Output the (X, Y) coordinate of the center of the cell containing the given text.  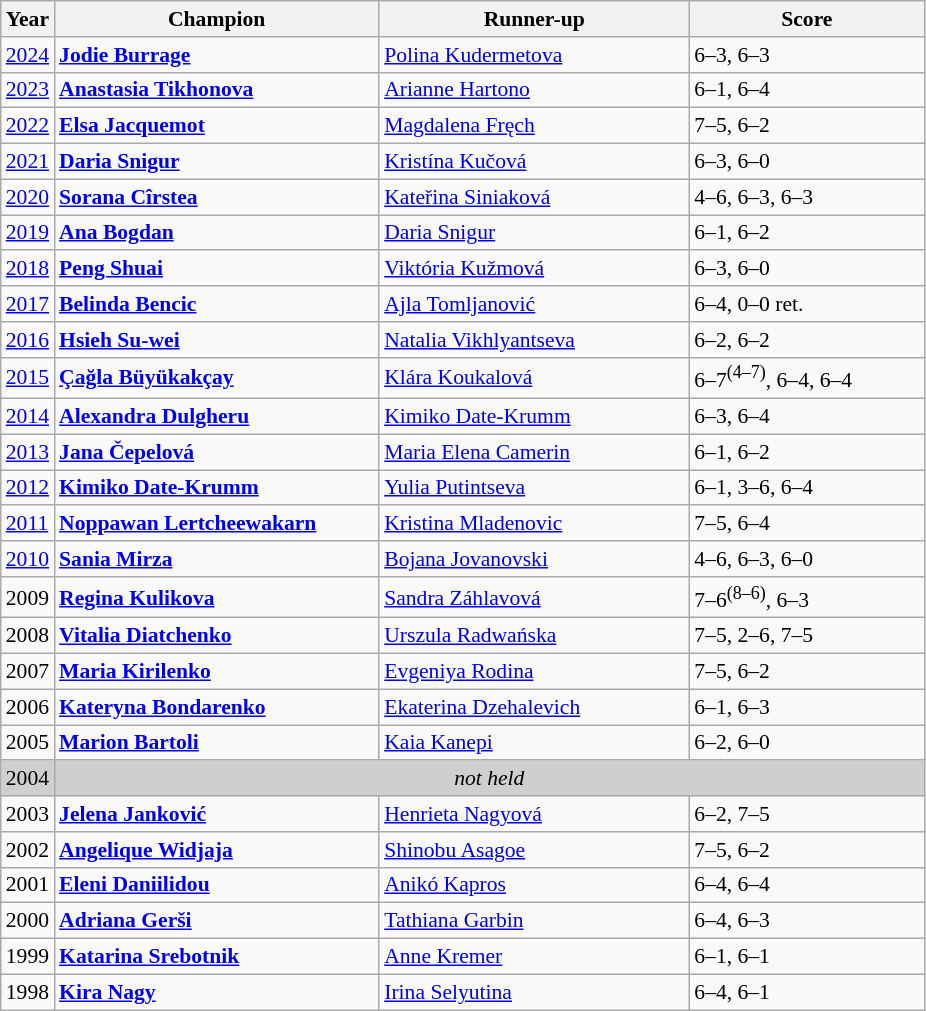
2022 (28, 126)
Maria Elena Camerin (534, 452)
not held (489, 779)
6–2, 6–2 (806, 340)
Noppawan Lertcheewakarn (216, 524)
2013 (28, 452)
Hsieh Su-wei (216, 340)
2007 (28, 672)
Evgeniya Rodina (534, 672)
2020 (28, 197)
2000 (28, 921)
Henrieta Nagyová (534, 814)
7–5, 6–4 (806, 524)
Jodie Burrage (216, 55)
6–4, 6–4 (806, 886)
2005 (28, 743)
Peng Shuai (216, 269)
Eleni Daniilidou (216, 886)
2004 (28, 779)
2023 (28, 90)
2001 (28, 886)
Jana Čepelová (216, 452)
6–3, 6–3 (806, 55)
Kristina Mladenovic (534, 524)
Runner-up (534, 19)
2015 (28, 378)
6–1, 6–3 (806, 707)
2010 (28, 559)
2014 (28, 417)
2003 (28, 814)
Ekaterina Dzehalevich (534, 707)
Sorana Cîrstea (216, 197)
2009 (28, 598)
Sania Mirza (216, 559)
Tathiana Garbin (534, 921)
Urszula Radwańska (534, 636)
Maria Kirilenko (216, 672)
7–5, 2–6, 7–5 (806, 636)
Magdalena Fręch (534, 126)
7–6(8–6), 6–3 (806, 598)
6–7(4–7), 6–4, 6–4 (806, 378)
Champion (216, 19)
6–1, 6–1 (806, 957)
Anastasia Tikhonova (216, 90)
Alexandra Dulgheru (216, 417)
Çağla Büyükakçay (216, 378)
Irina Selyutina (534, 992)
Angelique Widjaja (216, 850)
Shinobu Asagoe (534, 850)
2021 (28, 162)
Kaia Kanepi (534, 743)
6–3, 6–4 (806, 417)
Year (28, 19)
6–2, 7–5 (806, 814)
Belinda Bencic (216, 304)
6–4, 6–1 (806, 992)
6–1, 3–6, 6–4 (806, 488)
Regina Kulikova (216, 598)
Kateryna Bondarenko (216, 707)
6–4, 6–3 (806, 921)
2008 (28, 636)
1998 (28, 992)
Anne Kremer (534, 957)
Anikó Kapros (534, 886)
4–6, 6–3, 6–3 (806, 197)
Natalia Vikhlyantseva (534, 340)
Kristína Kučová (534, 162)
Arianne Hartono (534, 90)
2016 (28, 340)
2006 (28, 707)
Elsa Jacquemot (216, 126)
2002 (28, 850)
2011 (28, 524)
Viktória Kužmová (534, 269)
4–6, 6–3, 6–0 (806, 559)
Ana Bogdan (216, 233)
Marion Bartoli (216, 743)
6–2, 6–0 (806, 743)
1999 (28, 957)
2017 (28, 304)
Klára Koukalová (534, 378)
2018 (28, 269)
Polina Kudermetova (534, 55)
Adriana Gerši (216, 921)
2024 (28, 55)
Bojana Jovanovski (534, 559)
Kira Nagy (216, 992)
Jelena Janković (216, 814)
Kateřina Siniaková (534, 197)
Sandra Záhlavová (534, 598)
2019 (28, 233)
2012 (28, 488)
Ajla Tomljanović (534, 304)
Score (806, 19)
6–4, 0–0 ret. (806, 304)
Yulia Putintseva (534, 488)
Katarina Srebotnik (216, 957)
6–1, 6–4 (806, 90)
Vitalia Diatchenko (216, 636)
